Find where the given text appears and provide that cell's center as (X, Y) coordinate. 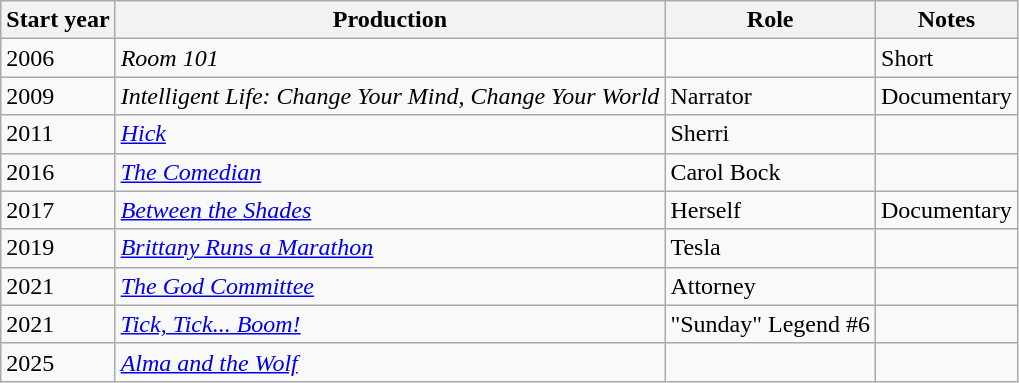
Herself (770, 210)
Role (770, 20)
Brittany Runs a Marathon (390, 248)
2017 (58, 210)
2006 (58, 58)
Tesla (770, 248)
Narrator (770, 96)
Notes (947, 20)
2025 (58, 362)
Hick (390, 134)
Production (390, 20)
Alma and the Wolf (390, 362)
Attorney (770, 286)
Short (947, 58)
2016 (58, 172)
Tick, Tick... Boom! (390, 324)
The God Committee (390, 286)
2019 (58, 248)
Carol Bock (770, 172)
Room 101 (390, 58)
Start year (58, 20)
Sherri (770, 134)
Intelligent Life: Change Your Mind, Change Your World (390, 96)
2009 (58, 96)
2011 (58, 134)
Between the Shades (390, 210)
"Sunday" Legend #6 (770, 324)
The Comedian (390, 172)
